Search for the cell housing the specified text and yield its [X, Y] center coordinate. 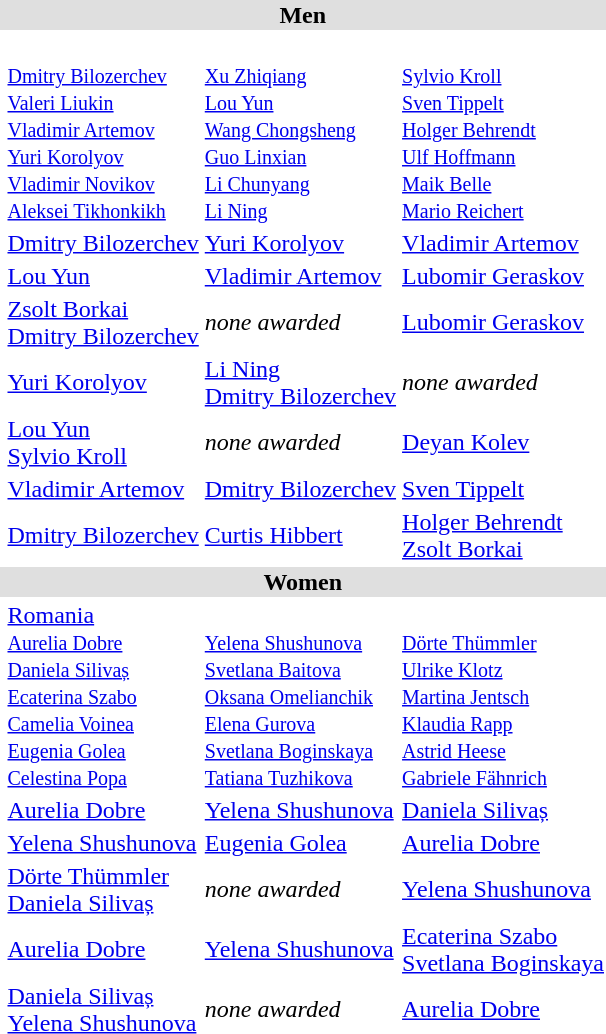
Eugenia Golea [300, 843]
Yelena ShushunovaSvetlana BaitovaOksana OmelianchikElena GurovaSvetlana BoginskayaTatiana Tuzhikova [300, 696]
Curtis Hibbert [300, 536]
Dmitry BilozerchevValeri LiukinVladimir ArtemovYuri KorolyovVladimir NovikovAleksei Tikhonkikh [103, 129]
Lou Yun [103, 276]
Deyan Kolev [504, 442]
Li Ning Dmitry Bilozerchev [300, 382]
Zsolt Borkai Dmitry Bilozerchev [103, 322]
Women [303, 582]
Dörte ThümmlerUlrike KlotzMartina JentschKlaudia RappAstrid HeeseGabriele Fähnrich [504, 696]
Holger Behrendt Zsolt Borkai [504, 536]
Men [303, 15]
Daniela Silivaș [504, 810]
Sven Tippelt [504, 489]
Lou Yun Sylvio Kroll [103, 442]
RomaniaAurelia DobreDaniela SilivașEcaterina SzaboCamelia VoineaEugenia GoleaCelestina Popa [103, 696]
Sylvio KrollSven TippeltHolger BehrendtUlf HoffmannMaik BelleMario Reichert [504, 129]
Ecaterina Szabo Svetlana Boginskaya [504, 950]
Dörte Thümmler Daniela Silivaș [103, 890]
Xu ZhiqiangLou YunWang ChongshengGuo LinxianLi ChunyangLi Ning [300, 129]
